Output the [x, y] coordinate of the center of the cell containing the given text.  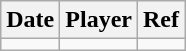
Ref [160, 20]
Player [99, 20]
Date [30, 20]
